For the text-containing cell, return its midpoint in [x, y] coordinate format. 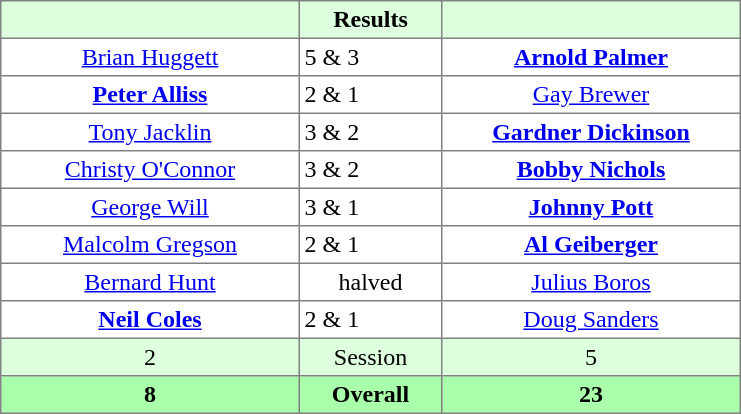
Johnny Pott [591, 207]
5 [591, 357]
Brian Huggett [150, 57]
Overall [370, 395]
Bernard Hunt [150, 282]
5 & 3 [370, 57]
halved [370, 282]
Bobby Nichols [591, 170]
23 [591, 395]
Gay Brewer [591, 95]
Doug Sanders [591, 320]
Results [370, 20]
Julius Boros [591, 282]
2 [150, 357]
George Will [150, 207]
Arnold Palmer [591, 57]
Tony Jacklin [150, 132]
Neil Coles [150, 320]
3 & 1 [370, 207]
Al Geiberger [591, 245]
Session [370, 357]
Christy O'Connor [150, 170]
8 [150, 395]
Peter Alliss [150, 95]
Malcolm Gregson [150, 245]
Gardner Dickinson [591, 132]
